Pinpoint the cell where the given text exists, returning its [x, y] midpoint coordinate. 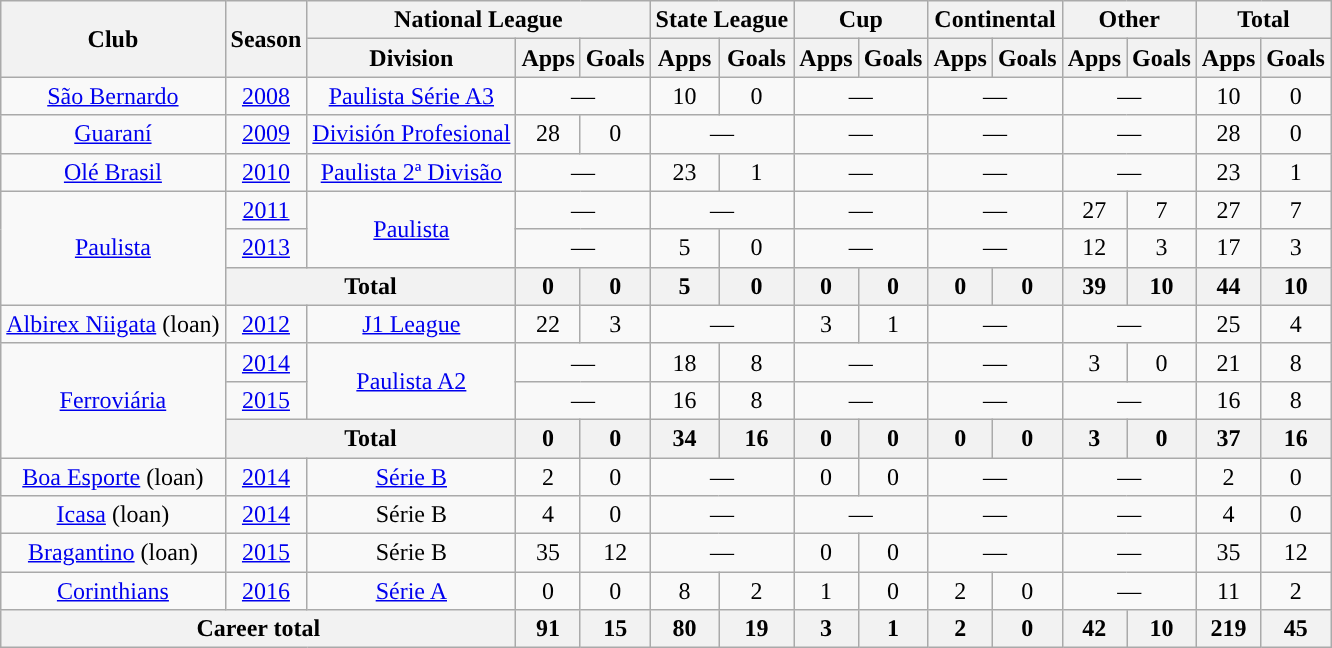
15 [615, 629]
São Bernardo [113, 96]
Boa Esporte (loan) [113, 477]
Paulista A2 [412, 381]
J1 League [412, 324]
25 [1228, 324]
National League [478, 20]
18 [684, 362]
Guaraní [113, 134]
45 [1296, 629]
37 [1228, 438]
22 [548, 324]
Albirex Niigata (loan) [113, 324]
Série A [412, 591]
11 [1228, 591]
Club [113, 39]
17 [1228, 248]
Ferroviária [113, 400]
91 [548, 629]
2013 [266, 248]
Division [412, 58]
44 [1228, 286]
Bragantino (loan) [113, 553]
Paulista 2ª Divisão [412, 172]
19 [756, 629]
Paulista Série A3 [412, 96]
Career total [258, 629]
Continental [995, 20]
Icasa (loan) [113, 515]
Olé Brasil [113, 172]
2016 [266, 591]
2011 [266, 210]
State League [722, 20]
2008 [266, 96]
Corinthians [113, 591]
2012 [266, 324]
División Profesional [412, 134]
2010 [266, 172]
Other [1129, 20]
39 [1094, 286]
219 [1228, 629]
2009 [266, 134]
Cup [861, 20]
80 [684, 629]
34 [684, 438]
Season [266, 39]
42 [1094, 629]
21 [1228, 362]
